For the text-containing cell, return its midpoint in (X, Y) coordinate format. 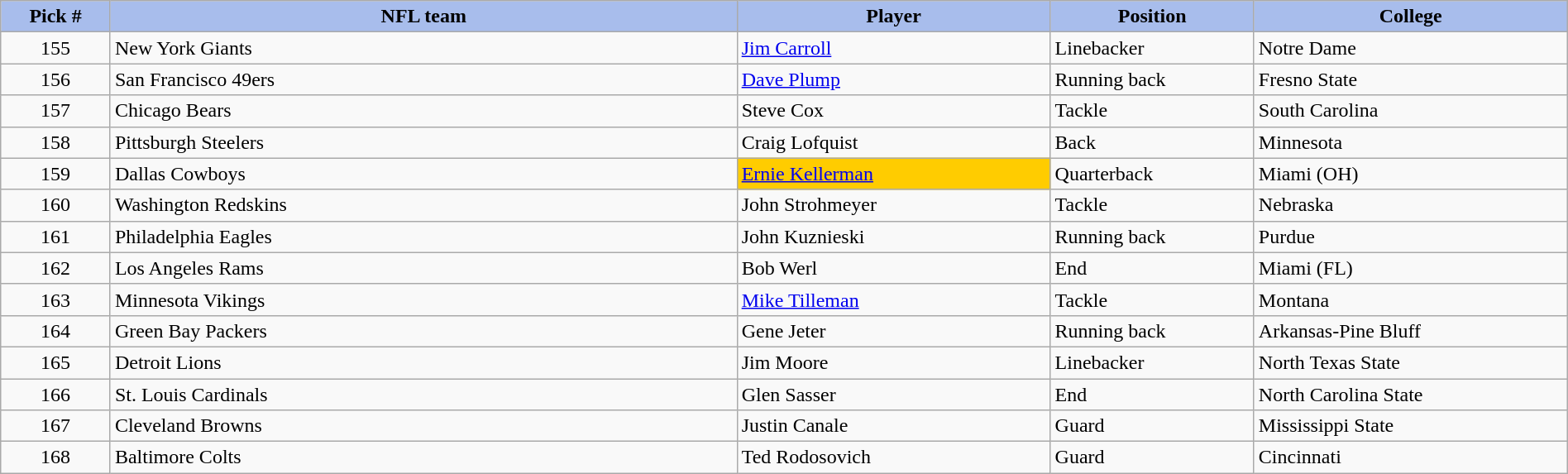
Arkansas-Pine Bluff (1411, 331)
New York Giants (423, 48)
Miami (OH) (1411, 174)
Justin Canale (893, 426)
John Strohmeyer (893, 205)
College (1411, 17)
Quarterback (1152, 174)
160 (56, 205)
164 (56, 331)
NFL team (423, 17)
Los Angeles Rams (423, 268)
Cleveland Browns (423, 426)
Craig Lofquist (893, 142)
Nebraska (1411, 205)
162 (56, 268)
Back (1152, 142)
Dave Plump (893, 79)
John Kuznieski (893, 237)
166 (56, 395)
Chicago Bears (423, 111)
Minnesota (1411, 142)
St. Louis Cardinals (423, 395)
158 (56, 142)
155 (56, 48)
North Carolina State (1411, 395)
Cincinnati (1411, 457)
Dallas Cowboys (423, 174)
San Francisco 49ers (423, 79)
Philadelphia Eagles (423, 237)
Detroit Lions (423, 362)
165 (56, 362)
Purdue (1411, 237)
167 (56, 426)
Jim Carroll (893, 48)
Glen Sasser (893, 395)
Minnesota Vikings (423, 299)
Ted Rodosovich (893, 457)
157 (56, 111)
159 (56, 174)
Fresno State (1411, 79)
161 (56, 237)
Notre Dame (1411, 48)
Ernie Kellerman (893, 174)
Pick # (56, 17)
North Texas State (1411, 362)
South Carolina (1411, 111)
Mike Tilleman (893, 299)
156 (56, 79)
163 (56, 299)
Washington Redskins (423, 205)
Montana (1411, 299)
Mississippi State (1411, 426)
Position (1152, 17)
168 (56, 457)
Jim Moore (893, 362)
Miami (FL) (1411, 268)
Gene Jeter (893, 331)
Baltimore Colts (423, 457)
Bob Werl (893, 268)
Player (893, 17)
Steve Cox (893, 111)
Pittsburgh Steelers (423, 142)
Green Bay Packers (423, 331)
